Determine the (X, Y) coordinate at the center of the cell enclosing the given text.  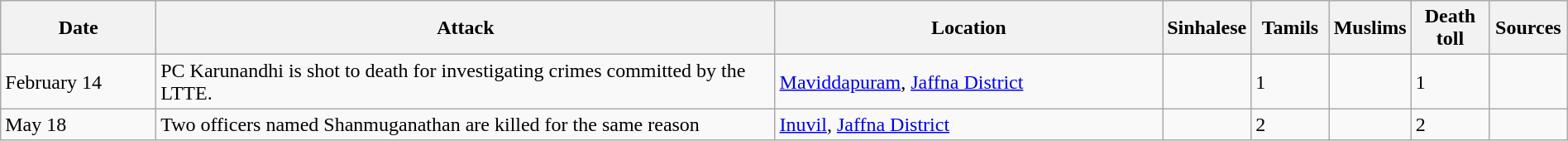
PC Karunandhi is shot to death for investigating crimes committed by the LTTE. (466, 81)
Tamils (1290, 28)
Two officers named Shanmuganathan are killed for the same reason (466, 124)
Muslims (1370, 28)
February 14 (79, 81)
Maviddapuram, Jaffna District (969, 81)
Attack (466, 28)
Sources (1528, 28)
Date (79, 28)
Death toll (1450, 28)
Sinhalese (1207, 28)
Inuvil, Jaffna District (969, 124)
Location (969, 28)
May 18 (79, 124)
